Find where the given text appears and provide that cell's center as (x, y) coordinate. 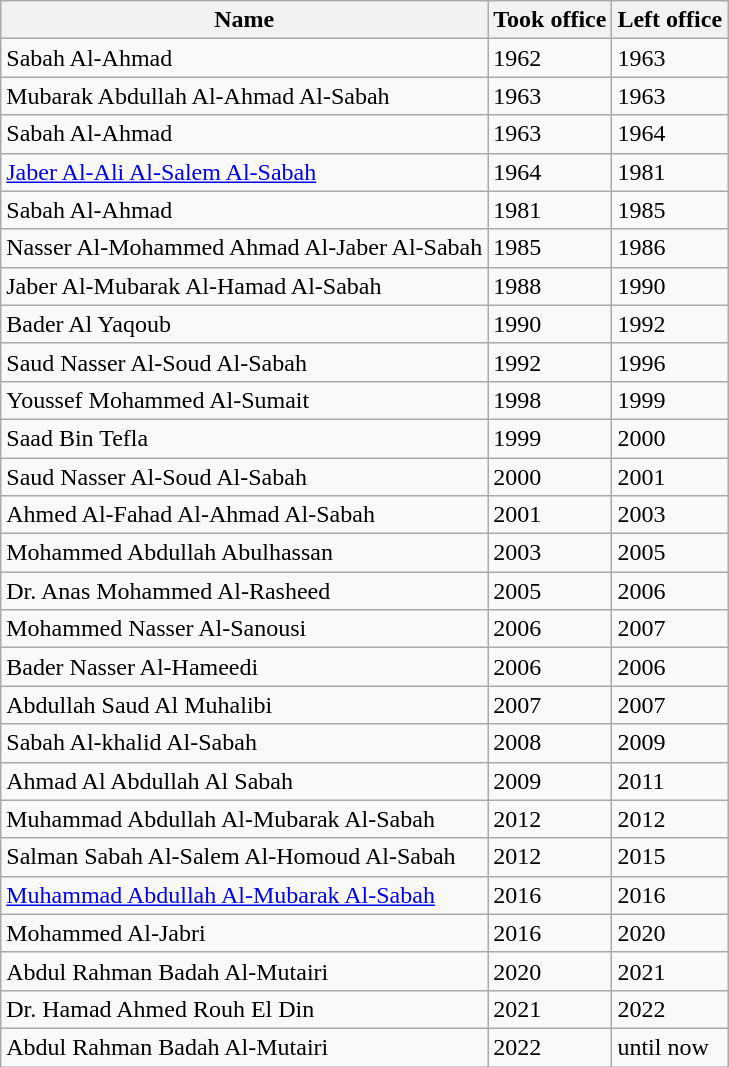
Mohammed Nasser Al-Sanousi (244, 629)
Mohammed Al-Jabri (244, 933)
Left office (670, 20)
Dr. Anas Mohammed Al-Rasheed (244, 591)
Bader Nasser Al-Hameedi (244, 667)
1998 (550, 400)
until now (670, 1047)
1962 (550, 58)
2008 (550, 743)
Abdullah Saud Al Muhalibi (244, 705)
Name (244, 20)
Mubarak Abdullah Al-Ahmad Al-Sabah (244, 96)
Nasser Al-Mohammed Ahmad Al-Jaber Al-Sabah (244, 248)
Salman Sabah Al-Salem Al-Homoud Al-Sabah (244, 857)
Sabah Al-khalid Al-Sabah (244, 743)
Bader Al Yaqoub (244, 324)
1988 (550, 286)
Youssef Mohammed Al-Sumait (244, 400)
1986 (670, 248)
Took office (550, 20)
1996 (670, 362)
Mohammed Abdullah Abulhassan (244, 553)
Saad Bin Tefla (244, 438)
Jaber Al-Mubarak Al-Hamad Al-Sabah (244, 286)
Jaber Al-Ali Al-Salem Al-Sabah (244, 172)
Ahmed Al-Fahad Al-Ahmad Al-Sabah (244, 515)
2015 (670, 857)
2011 (670, 781)
Ahmad Al Abdullah Al Sabah (244, 781)
Dr. Hamad Ahmed Rouh El Din (244, 1009)
